Locate the cell with the specified text and output its [x, y] center coordinate. 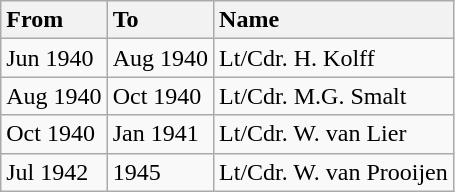
Lt/Cdr. M.G. Smalt [334, 96]
From [54, 20]
Jul 1942 [54, 172]
Lt/Cdr. H. Kolff [334, 58]
Name [334, 20]
Lt/Cdr. W. van Lier [334, 134]
Jan 1941 [160, 134]
Lt/Cdr. W. van Prooijen [334, 172]
1945 [160, 172]
To [160, 20]
Jun 1940 [54, 58]
